From the cell containing the given text, extract its center point as [X, Y] coordinate. 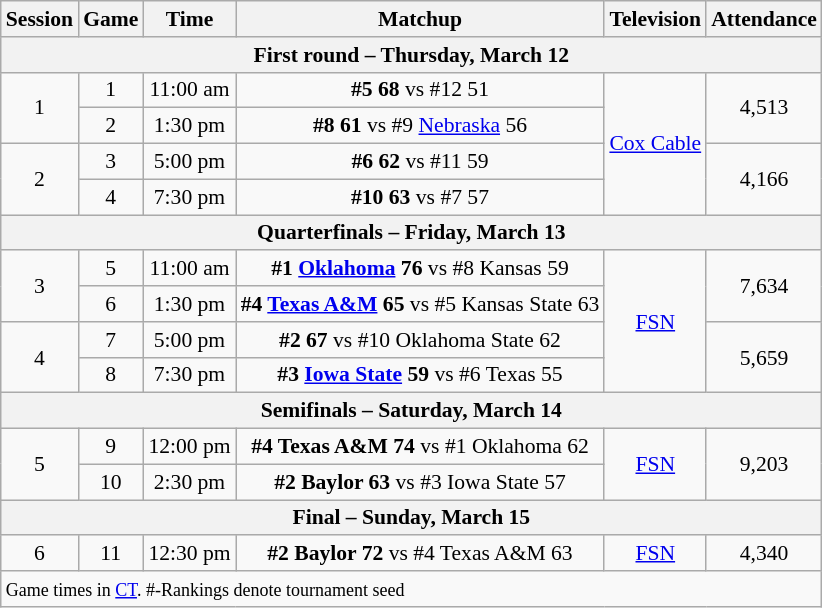
11 [110, 554]
7,634 [764, 286]
10 [110, 482]
First round – Thursday, March 12 [412, 55]
Television [655, 19]
Time [189, 19]
Game [110, 19]
#3 Iowa State 59 vs #6 Texas 55 [420, 375]
7 [110, 340]
9,203 [764, 464]
Session [40, 19]
4,166 [764, 180]
#2 67 vs #10 Oklahoma State 62 [420, 340]
Semifinals – Saturday, March 14 [412, 411]
8 [110, 375]
#2 Baylor 63 vs #3 Iowa State 57 [420, 482]
9 [110, 447]
Final – Sunday, March 15 [412, 518]
#4 Texas A&M 65 vs #5 Kansas State 63 [420, 304]
#2 Baylor 72 vs #4 Texas A&M 63 [420, 554]
Cox Cable [655, 143]
2:30 pm [189, 482]
4,340 [764, 554]
#6 62 vs #11 59 [420, 162]
12:30 pm [189, 554]
#5 68 vs #12 51 [420, 90]
Attendance [764, 19]
#4 Texas A&M 74 vs #1 Oklahoma 62 [420, 447]
4,513 [764, 108]
Matchup [420, 19]
12:00 pm [189, 447]
5,659 [764, 358]
Game times in CT. #-Rankings denote tournament seed [412, 589]
Quarterfinals – Friday, March 13 [412, 233]
#8 61 vs #9 Nebraska 56 [420, 126]
#10 63 vs #7 57 [420, 197]
#1 Oklahoma 76 vs #8 Kansas 59 [420, 269]
